Output the [x, y] coordinate of the center of the cell containing the given text.  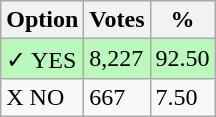
92.50 [182, 59]
Votes [117, 20]
667 [117, 97]
% [182, 20]
7.50 [182, 97]
8,227 [117, 59]
✓ YES [42, 59]
Option [42, 20]
X NO [42, 97]
